Locate the cell with the specified text and output its [X, Y] center coordinate. 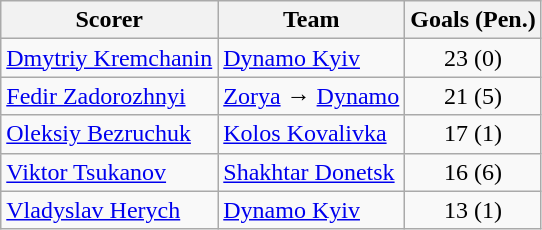
13 (1) [473, 210]
Team [312, 20]
17 (1) [473, 134]
Viktor Tsukanov [110, 172]
Fedir Zadorozhnyi [110, 96]
Kolos Kovalivka [312, 134]
Goals (Pen.) [473, 20]
Vladyslav Herych [110, 210]
Oleksiy Bezruchuk [110, 134]
Zorya → Dynamo [312, 96]
16 (6) [473, 172]
Dmytriy Kremchanin [110, 58]
21 (5) [473, 96]
Scorer [110, 20]
23 (0) [473, 58]
Shakhtar Donetsk [312, 172]
